For the text-containing cell, return its midpoint in (X, Y) coordinate format. 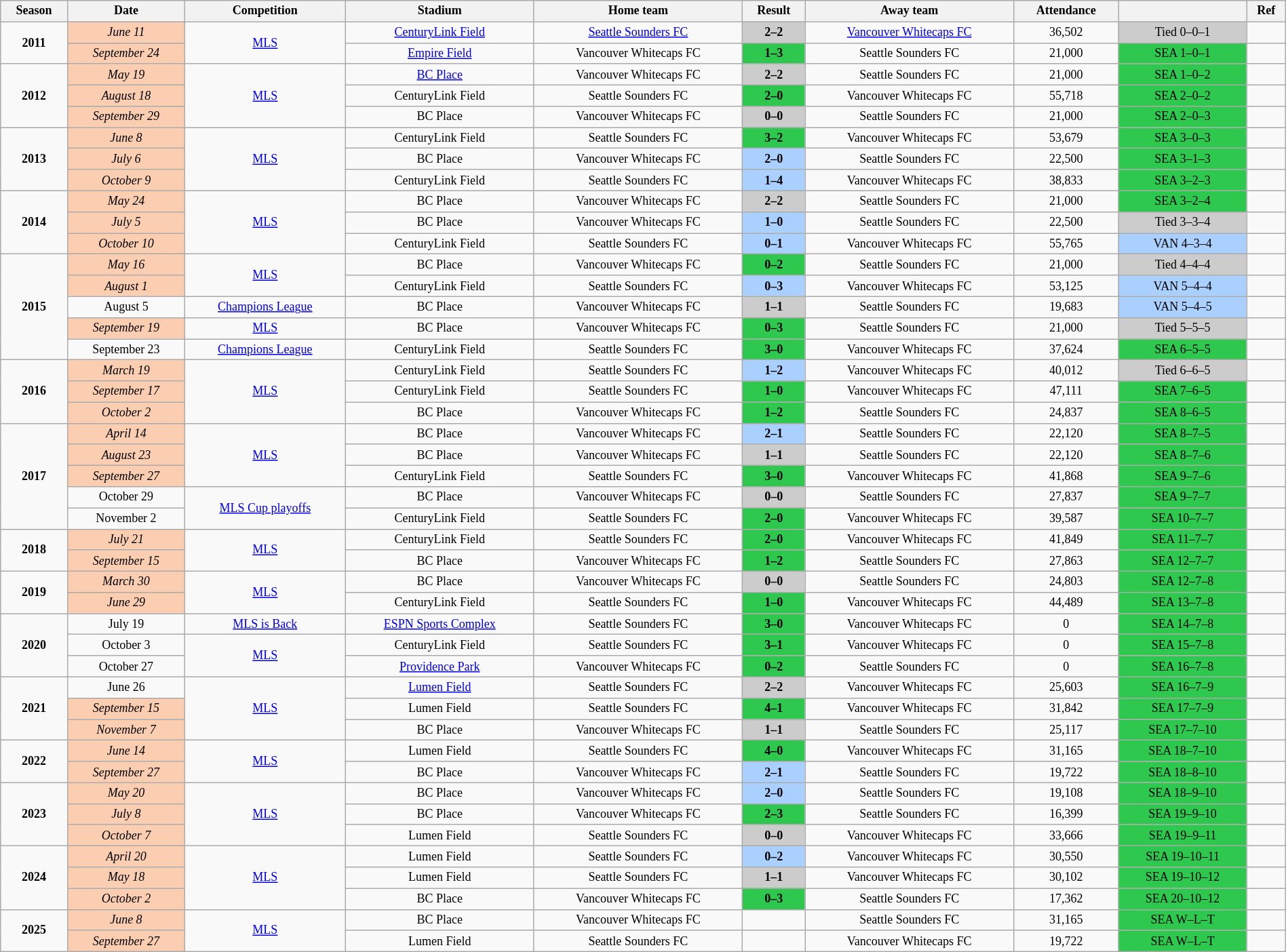
2019 (34, 592)
SEA 1–0–2 (1183, 75)
August 5 (126, 306)
SEA 3–2–4 (1183, 201)
44,489 (1066, 603)
SEA 3–0–3 (1183, 138)
Tied 0–0–1 (1183, 33)
2023 (34, 814)
SEA 8–6–5 (1183, 412)
2018 (34, 550)
Tied 6–6–5 (1183, 370)
July 8 (126, 814)
24,837 (1066, 412)
March 30 (126, 582)
24,803 (1066, 582)
SEA 12–7–7 (1183, 560)
Competition (265, 11)
July 5 (126, 222)
SEA 19–10–11 (1183, 857)
May 24 (126, 201)
September 29 (126, 117)
June 29 (126, 603)
2022 (34, 761)
VAN 4–3–4 (1183, 244)
25,603 (1066, 688)
April 20 (126, 857)
40,012 (1066, 370)
30,102 (1066, 877)
2–3 (774, 814)
41,849 (1066, 540)
2025 (34, 930)
October 3 (126, 646)
SEA 16–7–8 (1183, 666)
Season (34, 11)
June 26 (126, 688)
SEA 7–6–5 (1183, 392)
May 18 (126, 877)
SEA 16–7–9 (1183, 688)
19,683 (1066, 306)
47,111 (1066, 392)
Ref (1266, 11)
April 14 (126, 434)
2015 (34, 307)
August 18 (126, 95)
SEA 18–9–10 (1183, 793)
55,718 (1066, 95)
Providence Park (440, 666)
July 6 (126, 159)
Tied 3–3–4 (1183, 222)
October 27 (126, 666)
VAN 5–4–4 (1183, 286)
SEA 10–7–7 (1183, 518)
September 24 (126, 53)
SEA 3–1–3 (1183, 159)
2020 (34, 646)
June 14 (126, 751)
55,765 (1066, 244)
4–0 (774, 751)
3–1 (774, 646)
2016 (34, 392)
July 19 (126, 624)
SEA 9–7–6 (1183, 476)
SEA 12–7–8 (1183, 582)
Empire Field (440, 53)
SEA 9–7–7 (1183, 498)
1–3 (774, 53)
0–1 (774, 244)
SEA 19–9–10 (1183, 814)
4–1 (774, 708)
SEA 13–7–8 (1183, 603)
17,362 (1066, 899)
27,863 (1066, 560)
2013 (34, 159)
Home team (638, 11)
SEA 8–7–6 (1183, 454)
September 17 (126, 392)
3–2 (774, 138)
SEA 20–10–12 (1183, 899)
October 9 (126, 180)
September 23 (126, 350)
Away team (910, 11)
SEA 6–5–5 (1183, 350)
30,550 (1066, 857)
27,837 (1066, 498)
Date (126, 11)
ESPN Sports Complex (440, 624)
SEA 18–7–10 (1183, 751)
August 1 (126, 286)
2012 (34, 96)
September 19 (126, 328)
53,125 (1066, 286)
May 19 (126, 75)
31,842 (1066, 708)
SEA 15–7–8 (1183, 646)
SEA 19–10–12 (1183, 877)
SEA 1–0–1 (1183, 53)
May 20 (126, 793)
VAN 5–4–5 (1183, 306)
SEA 17–7–10 (1183, 730)
2024 (34, 878)
SEA 8–7–5 (1183, 434)
25,117 (1066, 730)
March 19 (126, 370)
41,868 (1066, 476)
August 23 (126, 454)
16,399 (1066, 814)
Result (774, 11)
Attendance (1066, 11)
Tied 5–5–5 (1183, 328)
33,666 (1066, 835)
November 2 (126, 518)
Stadium (440, 11)
2021 (34, 709)
MLS is Back (265, 624)
MLS Cup playoffs (265, 508)
53,679 (1066, 138)
October 10 (126, 244)
October 7 (126, 835)
19,108 (1066, 793)
June 11 (126, 33)
SEA 19–9–11 (1183, 835)
2011 (34, 43)
SEA 3–2–3 (1183, 180)
SEA 11–7–7 (1183, 540)
SEA 17–7–9 (1183, 708)
36,502 (1066, 33)
Tied 4–4–4 (1183, 264)
November 7 (126, 730)
2017 (34, 476)
38,833 (1066, 180)
SEA 14–7–8 (1183, 624)
October 29 (126, 498)
SEA 2–0–3 (1183, 117)
37,624 (1066, 350)
May 16 (126, 264)
SEA 2–0–2 (1183, 95)
SEA 18–8–10 (1183, 772)
1–4 (774, 180)
2014 (34, 222)
July 21 (126, 540)
39,587 (1066, 518)
